Provide the (x, y) coordinate of the cell's center where the given text is located.  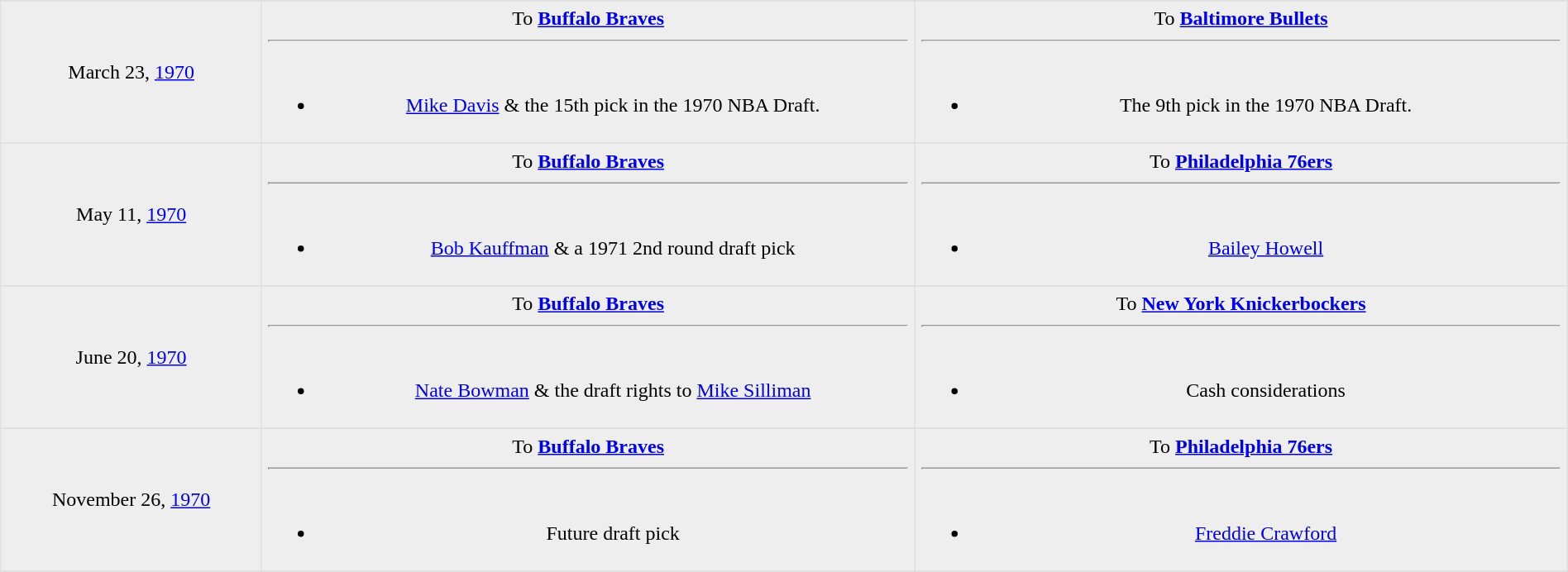
To Buffalo BravesFuture draft pick (587, 499)
March 23, 1970 (131, 72)
November 26, 1970 (131, 499)
To Buffalo BravesBob Kauffman & a 1971 2nd round draft pick (587, 214)
June 20, 1970 (131, 357)
May 11, 1970 (131, 214)
To Philadelphia 76ersFreddie Crawford (1241, 499)
To Baltimore BulletsThe 9th pick in the 1970 NBA Draft. (1241, 72)
To Philadelphia 76ersBailey Howell (1241, 214)
To Buffalo BravesNate Bowman & the draft rights to Mike Silliman (587, 357)
To New York KnickerbockersCash considerations (1241, 357)
To Buffalo BravesMike Davis & the 15th pick in the 1970 NBA Draft. (587, 72)
